Provide the (x, y) coordinate of the cell's center where the given text is located.  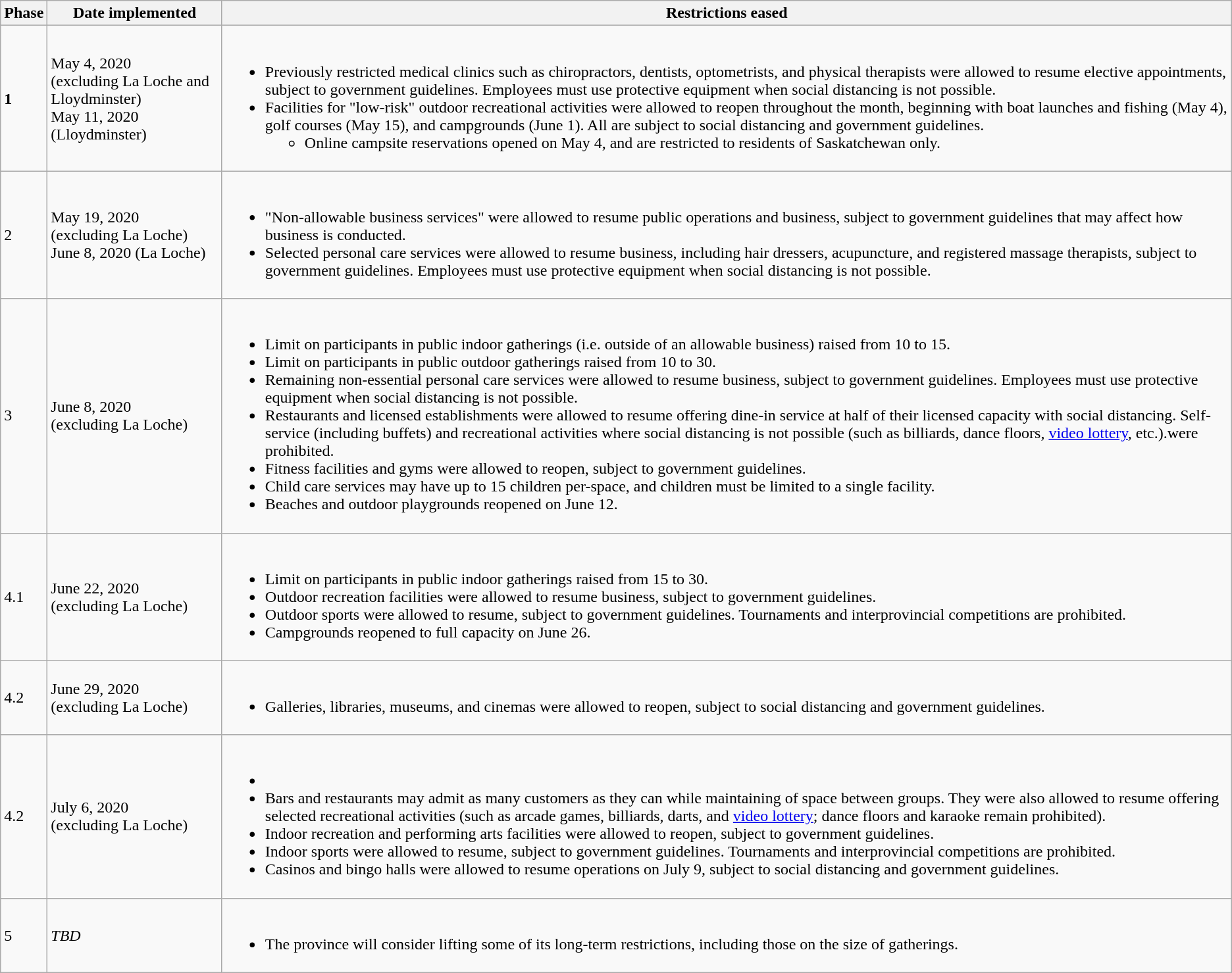
June 29, 2020(excluding La Loche) (135, 697)
4.1 (24, 597)
1 (24, 99)
Restrictions eased (727, 13)
June 8, 2020(excluding La Loche) (135, 416)
May 4, 2020(excluding La Loche and Lloydminster)May 11, 2020 (Lloydminster) (135, 99)
3 (24, 416)
TBD (135, 936)
Phase (24, 13)
5 (24, 936)
Galleries, libraries, museums, and cinemas were allowed to reopen, subject to social distancing and government guidelines. (727, 697)
July 6, 2020(excluding La Loche) (135, 816)
Date implemented (135, 13)
May 19, 2020(excluding La Loche) June 8, 2020 (La Loche) (135, 235)
2 (24, 235)
The province will consider lifting some of its long-term restrictions, including those on the size of gatherings. (727, 936)
June 22, 2020(excluding La Loche) (135, 597)
